Determine the (X, Y) coordinate at the center of the cell enclosing the given text.  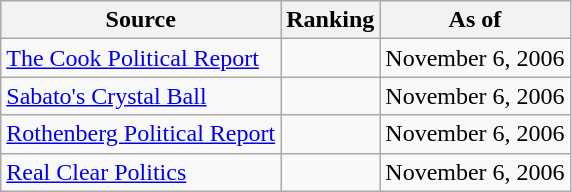
Source (141, 20)
Ranking (330, 20)
As of (475, 20)
Sabato's Crystal Ball (141, 96)
The Cook Political Report (141, 58)
Real Clear Politics (141, 172)
Rothenberg Political Report (141, 134)
